Capture the cell that displays the provided text and extract its (X, Y) central coordinate. 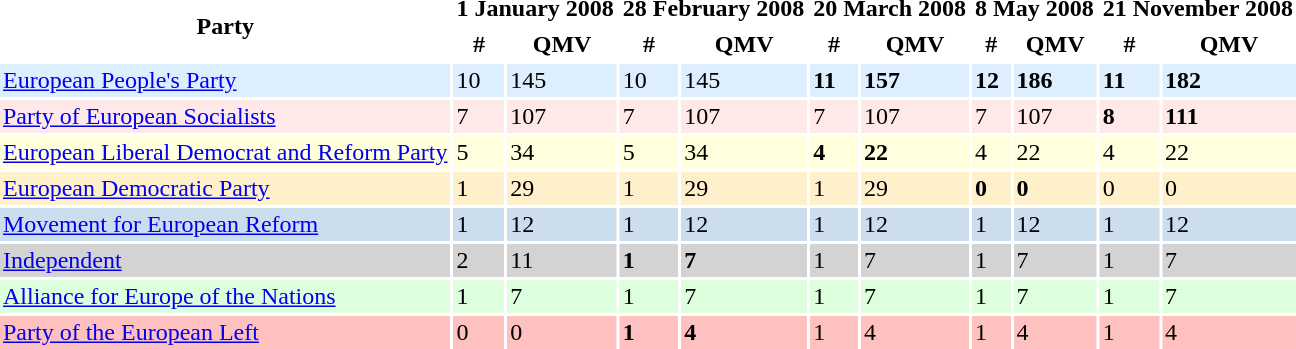
Independent (225, 260)
European People's Party (225, 80)
Party of European Socialists (225, 116)
European Democratic Party (225, 188)
186 (1056, 80)
182 (1229, 80)
Party of the European Left (225, 332)
Alliance for Europe of the Nations (225, 296)
Movement for European Reform (225, 224)
157 (915, 80)
European Liberal Democrat and Reform Party (225, 152)
2 (478, 260)
8 (1130, 116)
111 (1229, 116)
